Detect which cell encompasses the target text, then output its (X, Y) center coordinate. 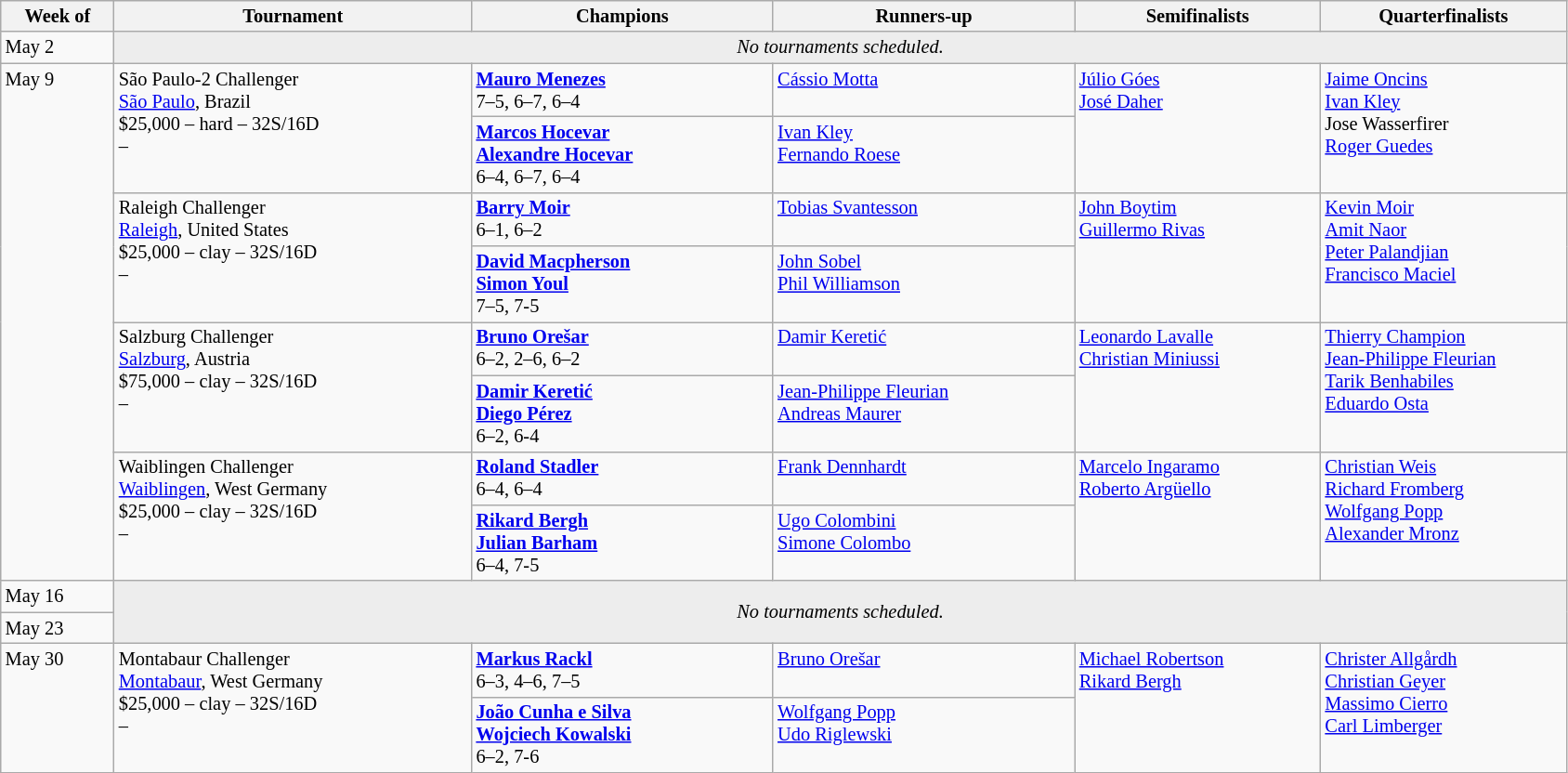
São Paulo-2 Challenger São Paulo, Brazil$25,000 – hard – 32S/16D – (294, 128)
Quarterfinalists (1444, 16)
May 16 (58, 596)
Waiblingen Challenger Waiblingen, West Germany$25,000 – clay – 32S/16D – (294, 517)
Ugo Colombini Simone Colombo (923, 543)
Runners-up (923, 16)
Damir Keretić Diego Pérez 6–2, 6-4 (622, 413)
Wolfgang Popp Udo Riglewski (923, 735)
John Boytim Guillermo Rivas (1198, 256)
João Cunha e Silva Wojciech Kowalski 6–2, 7-6 (622, 735)
Mauro Menezes 7–5, 6–7, 6–4 (622, 90)
Markus Rackl 6–3, 4–6, 7–5 (622, 670)
Damir Keretić (923, 348)
Christer Allgårdh Christian Geyer Massimo Cierro Carl Limberger (1444, 708)
Bruno Orešar (923, 670)
John Sobel Phil Williamson (923, 284)
David Macpherson Simon Youl 7–5, 7-5 (622, 284)
Ivan Kley Fernando Roese (923, 154)
Montabaur Challenger Montabaur, West Germany$25,000 – clay – 32S/16D – (294, 708)
Frank Dennhardt (923, 478)
Thierry Champion Jean-Philippe Fleurian Tarik Benhabiles Eduardo Osta (1444, 386)
Marcos Hocevar Alexandre Hocevar 6–4, 6–7, 6–4 (622, 154)
Marcelo Ingaramo Roberto Argüello (1198, 517)
Jean-Philippe Fleurian Andreas Maurer (923, 413)
Kevin Moir Amit Naor Peter Palandjian Francisco Maciel (1444, 256)
Salzburg Challenger Salzburg, Austria$75,000 – clay – 32S/16D – (294, 386)
Champions (622, 16)
Barry Moir 6–1, 6–2 (622, 219)
Júlio Góes José Daher (1198, 128)
Week of (58, 16)
Semifinalists (1198, 16)
Rikard Bergh Julian Barham 6–4, 7-5 (622, 543)
Michael Robertson Rikard Bergh (1198, 708)
May 23 (58, 628)
Tobias Svantesson (923, 219)
Roland Stadler 6–4, 6–4 (622, 478)
Christian Weis Richard Fromberg Wolfgang Popp Alexander Mronz (1444, 517)
Tournament (294, 16)
Jaime Oncins Ivan Kley Jose Wasserfirer Roger Guedes (1444, 128)
May 2 (58, 47)
Leonardo Lavalle Christian Miniussi (1198, 386)
May 30 (58, 708)
Cássio Motta (923, 90)
May 9 (58, 321)
Bruno Orešar 6–2, 2–6, 6–2 (622, 348)
Raleigh Challenger Raleigh, United States$25,000 – clay – 32S/16D – (294, 256)
